Extract the [X, Y] coordinate from the center of the cell holding the provided text.  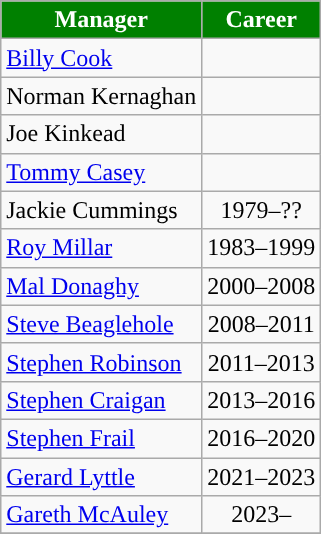
Gareth McAuley [102, 515]
Gerard Lyttle [102, 477]
Tommy Casey [102, 172]
Joe Kinkead [102, 134]
Mal Donaghy [102, 286]
Stephen Craigan [102, 400]
2008–2011 [262, 324]
2023– [262, 515]
Norman Kernaghan [102, 96]
2013–2016 [262, 400]
Stephen Robinson [102, 362]
Stephen Frail [102, 438]
Manager [102, 20]
Jackie Cummings [102, 210]
Billy Cook [102, 58]
1979–?? [262, 210]
2000–2008 [262, 286]
2021–2023 [262, 477]
1983–1999 [262, 248]
2016–2020 [262, 438]
Roy Millar [102, 248]
Steve Beaglehole [102, 324]
Career [262, 20]
2011–2013 [262, 362]
